Extract the [X, Y] coordinate from the center of the cell holding the provided text.  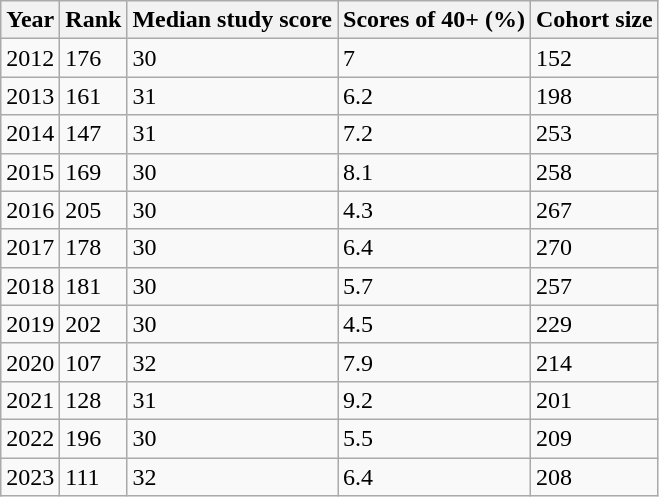
229 [594, 324]
2022 [30, 438]
Year [30, 20]
202 [94, 324]
258 [594, 172]
2023 [30, 477]
9.2 [434, 400]
169 [94, 172]
253 [594, 134]
107 [94, 362]
152 [594, 58]
2019 [30, 324]
2018 [30, 286]
Median study score [232, 20]
198 [594, 96]
181 [94, 286]
2013 [30, 96]
209 [594, 438]
Scores of 40+ (%) [434, 20]
205 [94, 210]
7.2 [434, 134]
6.2 [434, 96]
5.5 [434, 438]
5.7 [434, 286]
267 [594, 210]
2016 [30, 210]
201 [594, 400]
257 [594, 286]
7 [434, 58]
196 [94, 438]
2015 [30, 172]
2014 [30, 134]
147 [94, 134]
4.3 [434, 210]
Rank [94, 20]
214 [594, 362]
208 [594, 477]
4.5 [434, 324]
270 [594, 248]
2020 [30, 362]
2021 [30, 400]
176 [94, 58]
2017 [30, 248]
128 [94, 400]
Cohort size [594, 20]
111 [94, 477]
8.1 [434, 172]
2012 [30, 58]
178 [94, 248]
161 [94, 96]
7.9 [434, 362]
